Capture the cell that displays the provided text and extract its [x, y] central coordinate. 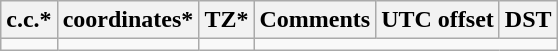
DST [528, 20]
c.c.* [29, 20]
TZ* [226, 20]
coordinates* [128, 20]
Comments [315, 20]
UTC offset [438, 20]
